Provide the (x, y) coordinate of the cell's center where the given text is located.  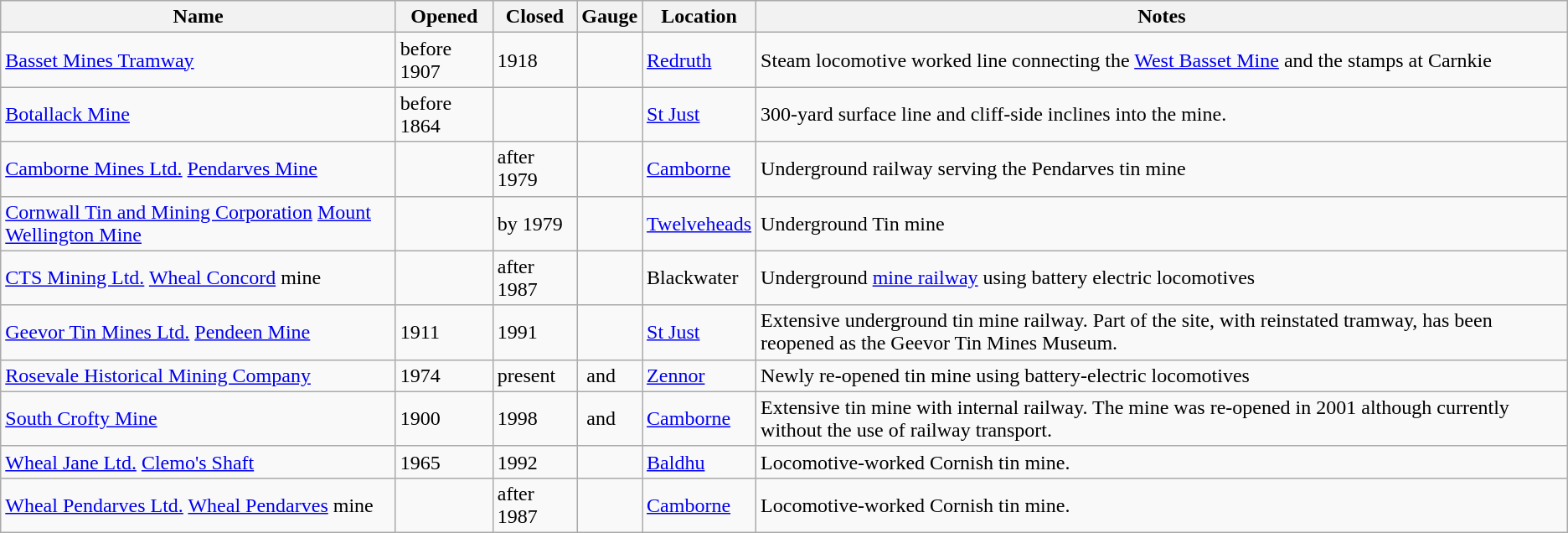
South Crofty Mine (199, 419)
Location (699, 17)
Underground mine railway using battery electric locomotives (1163, 278)
CTS Mining Ltd. Wheal Concord mine (199, 278)
Newly re-opened tin mine using battery-electric locomotives (1163, 375)
Name (199, 17)
by 1979 (534, 223)
Basset Mines Tramway (199, 60)
1991 (534, 332)
Blackwater (699, 278)
Rosevale Historical Mining Company (199, 375)
Cornwall Tin and Mining Corporation Mount Wellington Mine (199, 223)
Baldhu (699, 462)
Wheal Jane Ltd. Clemo's Shaft (199, 462)
Steam locomotive worked line connecting the West Basset Mine and the stamps at Carnkie (1163, 60)
Twelveheads (699, 223)
1965 (444, 462)
Zennor (699, 375)
1911 (444, 332)
1900 (444, 419)
Closed (534, 17)
before 1864 (444, 114)
before 1907 (444, 60)
Notes (1163, 17)
1992 (534, 462)
Gauge (610, 17)
1998 (534, 419)
Extensive tin mine with internal railway. The mine was re-opened in 2001 although currently without the use of railway transport. (1163, 419)
Opened (444, 17)
Extensive underground tin mine railway. Part of the site, with reinstated tramway, has been reopened as the Geevor Tin Mines Museum. (1163, 332)
after 1979 (534, 169)
Redruth (699, 60)
Wheal Pendarves Ltd. Wheal Pendarves mine (199, 505)
300-yard surface line and cliff-side inclines into the mine. (1163, 114)
1918 (534, 60)
present (534, 375)
Botallack Mine (199, 114)
Geevor Tin Mines Ltd. Pendeen Mine (199, 332)
Underground Tin mine (1163, 223)
Underground railway serving the Pendarves tin mine (1163, 169)
1974 (444, 375)
Camborne Mines Ltd. Pendarves Mine (199, 169)
